Return the (x, y) coordinate for the center point of the cell that contains the specified text.  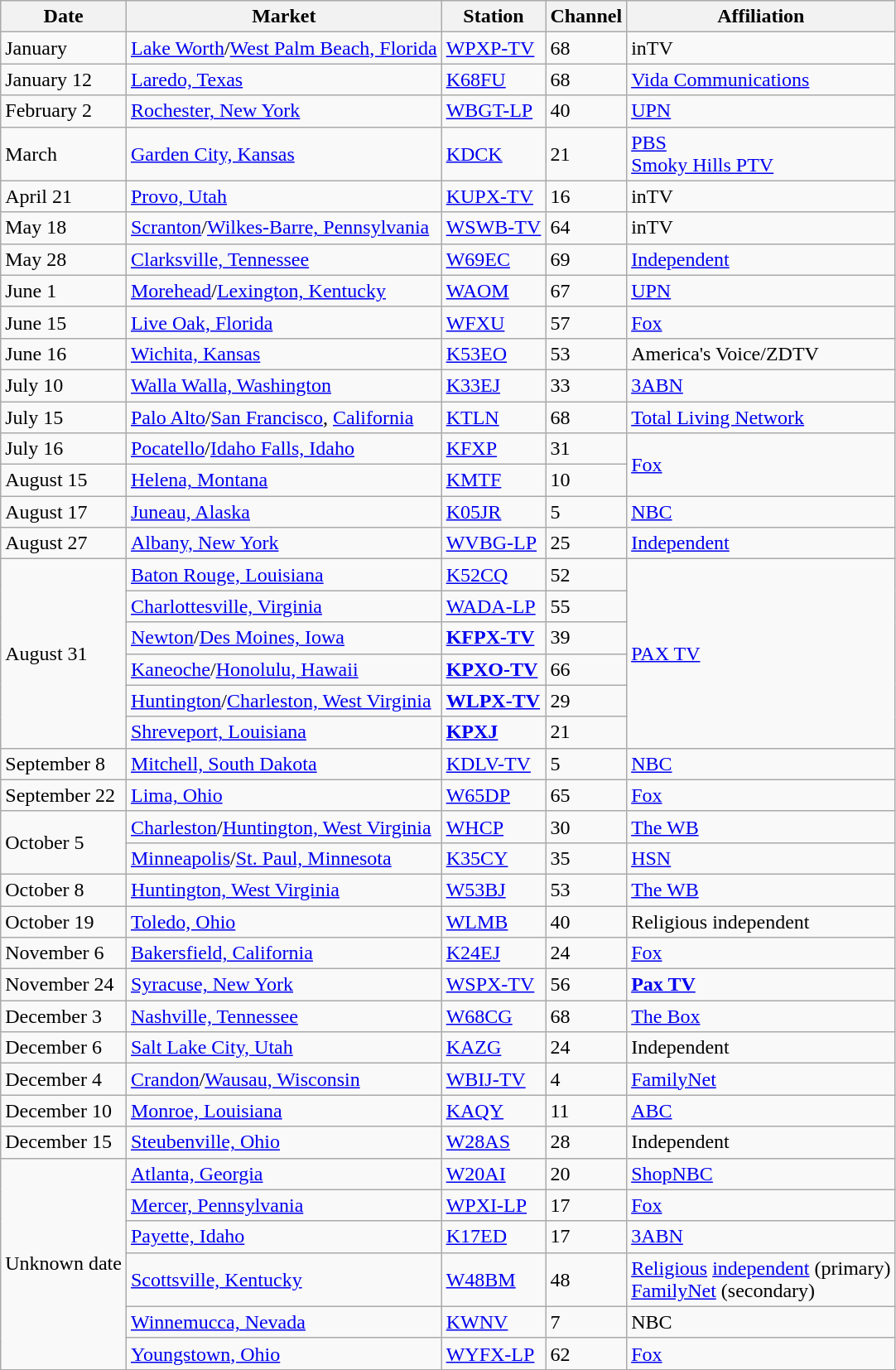
KAZG (494, 1048)
K35CY (494, 858)
KWNV (494, 1322)
Nashville, Tennessee (283, 1016)
W20AI (494, 1174)
December 6 (64, 1048)
W48BM (494, 1279)
November 6 (64, 953)
WPXP-TV (494, 48)
KFPX-TV (494, 638)
KMTF (494, 480)
Youngstown, Ohio (283, 1353)
January (64, 48)
WVBG-LP (494, 543)
Syracuse, New York (283, 985)
Charlottesville, Virginia (283, 606)
PAX TV (761, 654)
WADA-LP (494, 606)
May 18 (64, 228)
Winnemucca, Nevada (283, 1322)
Bakersfield, California (283, 953)
56 (586, 985)
Rochester, New York (283, 111)
June 16 (64, 354)
Baton Rouge, Louisiana (283, 575)
PBS Smoky Hills PTV (761, 154)
November 24 (64, 985)
Wichita, Kansas (283, 354)
Toledo, Ohio (283, 922)
Payette, Idaho (283, 1237)
Atlanta, Georgia (283, 1174)
Mercer, Pennsylvania (283, 1205)
October 5 (64, 842)
Pax TV (761, 985)
Shreveport, Louisiana (283, 732)
Crandon/Wausau, Wisconsin (283, 1079)
KTLN (494, 417)
February 2 (64, 111)
December 3 (64, 1016)
KPXJ (494, 732)
Scottsville, Kentucky (283, 1279)
Total Living Network (761, 417)
June 15 (64, 322)
Juneau, Alaska (283, 512)
67 (586, 291)
29 (586, 701)
Lima, Ohio (283, 795)
28 (586, 1142)
55 (586, 606)
Salt Lake City, Utah (283, 1048)
WFXU (494, 322)
WBIJ-TV (494, 1079)
W28AS (494, 1142)
Unknown date (64, 1264)
August 17 (64, 512)
WLMB (494, 922)
January 12 (64, 80)
Clarksville, Tennessee (283, 259)
K68FU (494, 80)
HSN (761, 858)
K24EJ (494, 953)
Station (494, 17)
KUPX-TV (494, 196)
December 10 (64, 1111)
Walla Walla, Washington (283, 385)
KAQY (494, 1111)
June 1 (64, 291)
Lake Worth/West Palm Beach, Florida (283, 48)
10 (586, 480)
WHCP (494, 827)
October 8 (64, 890)
35 (586, 858)
K33EJ (494, 385)
48 (586, 1279)
Morehead/Lexington, Kentucky (283, 291)
September 8 (64, 764)
K52CQ (494, 575)
Scranton/Wilkes-Barre, Pennsylvania (283, 228)
Market (283, 17)
The Box (761, 1016)
WBGT-LP (494, 111)
Huntington/Charleston, West Virginia (283, 701)
July 10 (64, 385)
July 15 (64, 417)
May 28 (64, 259)
39 (586, 638)
11 (586, 1111)
62 (586, 1353)
65 (586, 795)
25 (586, 543)
Religious independent (761, 922)
Live Oak, Florida (283, 322)
64 (586, 228)
WPXI-LP (494, 1205)
52 (586, 575)
KDCK (494, 154)
69 (586, 259)
W65DP (494, 795)
Minneapolis/St. Paul, Minnesota (283, 858)
Palo Alto/San Francisco, California (283, 417)
Monroe, Louisiana (283, 1111)
October 19 (64, 922)
April 21 (64, 196)
August 15 (64, 480)
KPXO-TV (494, 669)
WYFX-LP (494, 1353)
America's Voice/ZDTV (761, 354)
WAOM (494, 291)
KFXP (494, 449)
Date (64, 17)
Huntington, West Virginia (283, 890)
Laredo, Texas (283, 80)
Provo, Utah (283, 196)
Charleston/Huntington, West Virginia (283, 827)
December 4 (64, 1079)
Garden City, Kansas (283, 154)
December 15 (64, 1142)
7 (586, 1322)
WSWB-TV (494, 228)
March (64, 154)
4 (586, 1079)
Steubenville, Ohio (283, 1142)
K17ED (494, 1237)
K53EO (494, 354)
KDLV-TV (494, 764)
FamilyNet (761, 1079)
W53BJ (494, 890)
Vida Communications (761, 80)
31 (586, 449)
July 16 (64, 449)
Channel (586, 17)
September 22 (64, 795)
August 31 (64, 654)
57 (586, 322)
August 27 (64, 543)
16 (586, 196)
66 (586, 669)
30 (586, 827)
Kaneoche/Honolulu, Hawaii (283, 669)
Helena, Montana (283, 480)
Albany, New York (283, 543)
Affiliation (761, 17)
W69EC (494, 259)
Newton/Des Moines, Iowa (283, 638)
K05JR (494, 512)
ABC (761, 1111)
20 (586, 1174)
Pocatello/Idaho Falls, Idaho (283, 449)
WSPX-TV (494, 985)
WLPX-TV (494, 701)
ShopNBC (761, 1174)
33 (586, 385)
Mitchell, South Dakota (283, 764)
W68CG (494, 1016)
Religious independent (primary) FamilyNet (secondary) (761, 1279)
